Locate the cell with the specified text and output its [X, Y] center coordinate. 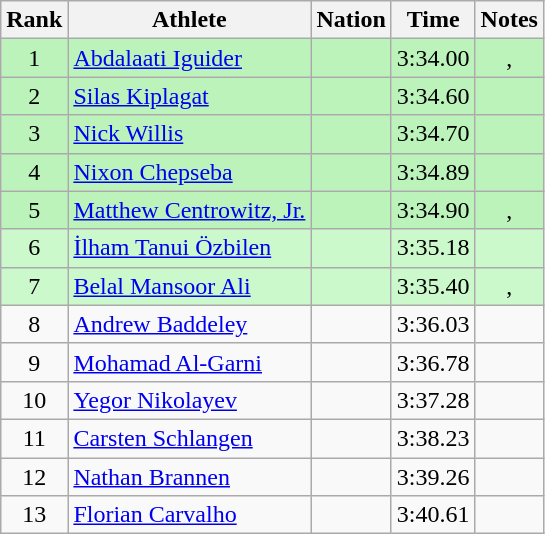
Athlete [190, 20]
Belal Mansoor Ali [190, 286]
Silas Kiplagat [190, 96]
12 [34, 477]
3:35.40 [433, 286]
13 [34, 515]
2 [34, 96]
3:36.78 [433, 362]
8 [34, 324]
Time [433, 20]
3:34.70 [433, 134]
Nathan Brannen [190, 477]
11 [34, 438]
Florian Carvalho [190, 515]
3:35.18 [433, 248]
Notes [509, 20]
3:36.03 [433, 324]
Nation [351, 20]
3:39.26 [433, 477]
3:37.28 [433, 400]
5 [34, 210]
Nixon Chepseba [190, 172]
Rank [34, 20]
3:34.90 [433, 210]
10 [34, 400]
3:34.00 [433, 58]
3:34.60 [433, 96]
7 [34, 286]
4 [34, 172]
Carsten Schlangen [190, 438]
3:34.89 [433, 172]
9 [34, 362]
Mohamad Al-Garni [190, 362]
1 [34, 58]
3 [34, 134]
Matthew Centrowitz, Jr. [190, 210]
Andrew Baddeley [190, 324]
Yegor Nikolayev [190, 400]
3:38.23 [433, 438]
Abdalaati Iguider [190, 58]
Nick Willis [190, 134]
İlham Tanui Özbilen [190, 248]
3:40.61 [433, 515]
6 [34, 248]
